Pinpoint the cell where the given text exists, returning its [x, y] midpoint coordinate. 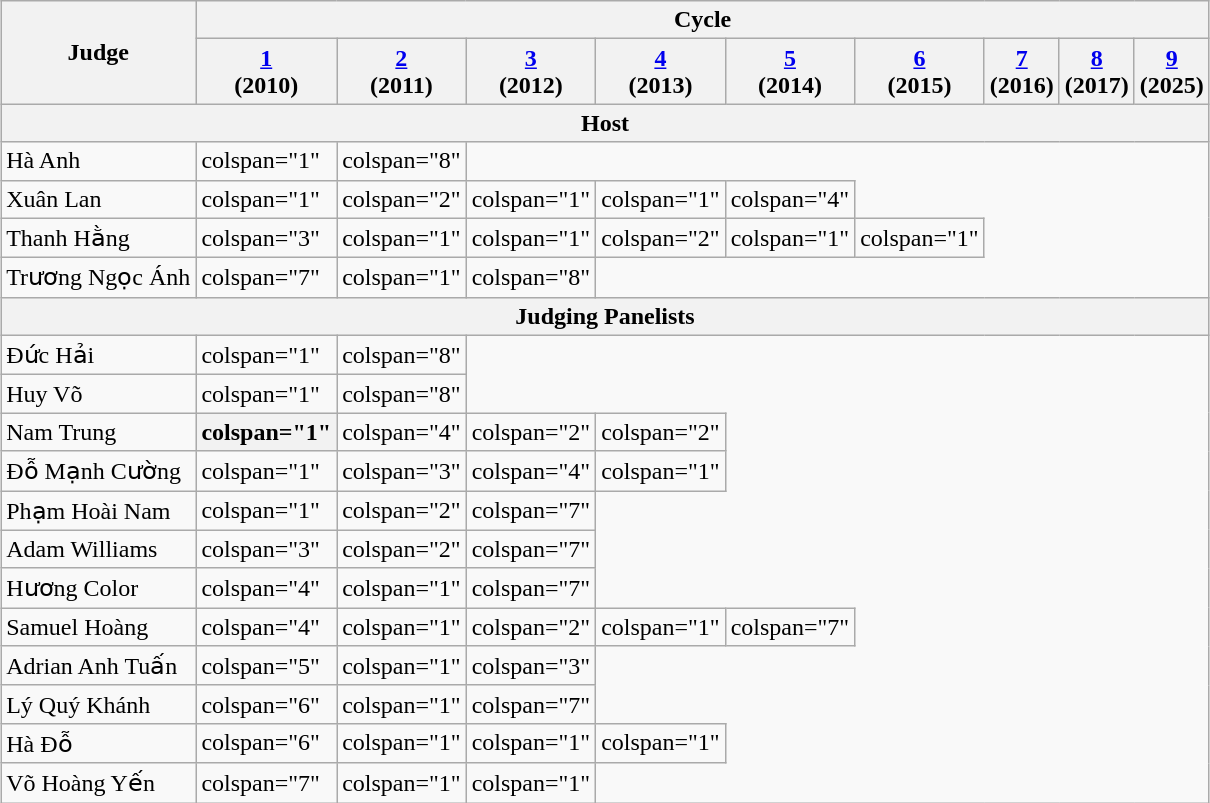
Hà Anh [98, 161]
1(2010) [266, 72]
6(2015) [920, 72]
3(2012) [531, 72]
Phạm Hoài Nam [98, 510]
Võ Hoàng Yến [98, 783]
Đức Hải [98, 355]
7(2016) [1022, 72]
Nam Trung [98, 432]
4(2013) [661, 72]
Adam Williams [98, 549]
Hà Đỗ [98, 743]
8(2017) [1096, 72]
Judge [98, 52]
Huy Võ [98, 394]
Cycle [702, 20]
Judging Panelists [606, 316]
Thanh Hằng [98, 238]
Adrian Anh Tuấn [98, 666]
Trương Ngọc Ánh [98, 278]
Hương Color [98, 588]
colspan="5" [266, 666]
Xuân Lan [98, 199]
5(2014) [790, 72]
Đỗ Mạnh Cường [98, 471]
Samuel Hoàng [98, 627]
2(2011) [402, 72]
9(2025) [1172, 72]
Lý Quý Khánh [98, 704]
Host [606, 123]
